Scan for the cell matching the given text and deliver its (X, Y) coordinate at center. 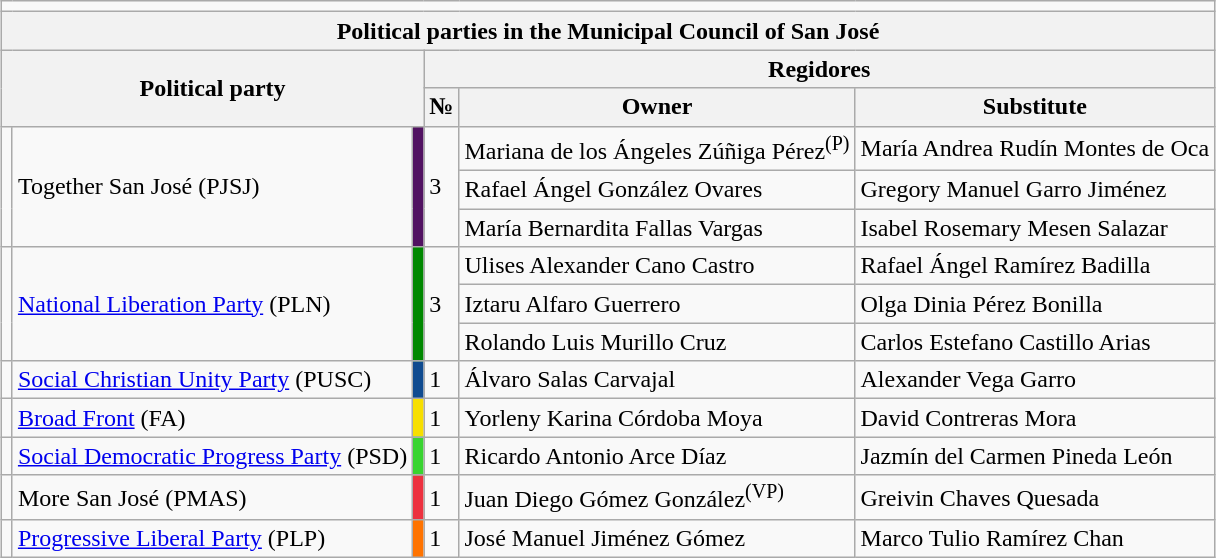
National Liberation Party (PLN) (212, 304)
Juan Diego Gómez González(VP) (657, 498)
Gregory Manuel Garro Jiménez (1035, 190)
Owner (657, 107)
Progressive Liberal Party (PLP) (212, 539)
Mariana de los Ángeles Zúñiga Pérez(P) (657, 148)
Together San José (PJSJ) (212, 186)
Carlos Estefano Castillo Arias (1035, 342)
Political parties in the Municipal Council of San José (608, 31)
Marco Tulio Ramírez Chan (1035, 539)
Broad Front (FA) (212, 418)
José Manuel Jiménez Gómez (657, 539)
Isabel Rosemary Mesen Salazar (1035, 228)
Regidores (820, 69)
Ulises Alexander Cano Castro (657, 266)
Iztaru Alfaro Guerrero (657, 304)
Social Democratic Progress Party (PSD) (212, 456)
Social Christian Unity Party (PUSC) (212, 380)
№ (442, 107)
David Contreras Mora (1035, 418)
Yorleny Karina Córdoba Moya (657, 418)
Rafael Ángel Ramírez Badilla (1035, 266)
Alexander Vega Garro (1035, 380)
Ricardo Antonio Arce Díaz (657, 456)
Substitute (1035, 107)
Álvaro Salas Carvajal (657, 380)
Rolando Luis Murillo Cruz (657, 342)
Rafael Ángel González Ovares (657, 190)
Jazmín del Carmen Pineda León (1035, 456)
María Andrea Rudín Montes de Oca (1035, 148)
More San José (PMAS) (212, 498)
María Bernardita Fallas Vargas (657, 228)
Greivin Chaves Quesada (1035, 498)
Political party (212, 88)
Olga Dinia Pérez Bonilla (1035, 304)
